Provide the (X, Y) coordinate of the cell's center where the given text is located.  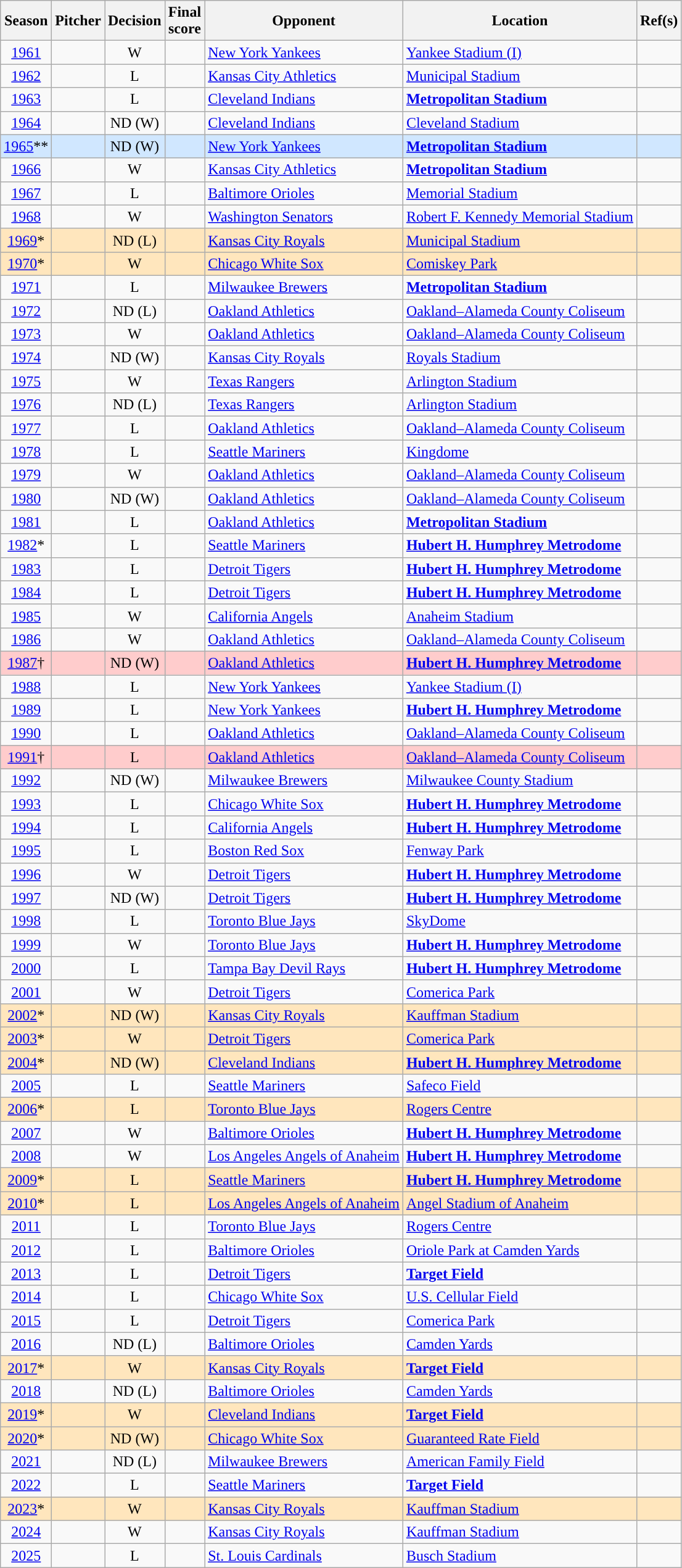
2022 (26, 1485)
2010* (26, 1203)
Safeco Field (519, 1086)
1994 (26, 828)
2006* (26, 1110)
2012 (26, 1250)
Washington Senators (304, 217)
Boston Red Sox (304, 851)
1966 (26, 170)
1983 (26, 569)
1995 (26, 851)
2013 (26, 1274)
Kingdome (519, 452)
1965** (26, 146)
1971 (26, 287)
1976 (26, 405)
Tampa Bay Devil Rays (304, 968)
1990 (26, 734)
1972 (26, 310)
Memorial Stadium (519, 193)
2001 (26, 992)
Season (26, 21)
1969* (26, 240)
St. Louis Cardinals (304, 1556)
2003* (26, 1039)
Robert F. Kennedy Memorial Stadium (519, 217)
1967 (26, 193)
2019* (26, 1414)
1988 (26, 687)
Location (519, 21)
1975 (26, 381)
2008 (26, 1156)
Ref(s) (659, 21)
2025 (26, 1556)
2005 (26, 1086)
Anaheim Stadium (519, 616)
1991† (26, 757)
Comiskey Park (519, 263)
1996 (26, 874)
2004* (26, 1062)
2017* (26, 1367)
Decision (135, 21)
1999 (26, 945)
1978 (26, 452)
1987† (26, 663)
Oriole Park at Camden Yards (519, 1250)
Pitcher (78, 21)
2009* (26, 1180)
1993 (26, 804)
2015 (26, 1321)
2000 (26, 968)
2014 (26, 1297)
1961 (26, 52)
Royals Stadium (519, 358)
Opponent (304, 21)
Angel Stadium of Anaheim (519, 1203)
1985 (26, 616)
1979 (26, 475)
American Family Field (519, 1462)
Cleveland Stadium (519, 123)
2021 (26, 1462)
2024 (26, 1532)
1977 (26, 428)
2002* (26, 1015)
U.S. Cellular Field (519, 1297)
Fenway Park (519, 851)
2011 (26, 1227)
1964 (26, 123)
SkyDome (519, 921)
1984 (26, 592)
1997 (26, 898)
1974 (26, 358)
1973 (26, 334)
2007 (26, 1133)
1986 (26, 639)
2016 (26, 1344)
Finalscore (184, 21)
Milwaukee County Stadium (519, 781)
1962 (26, 76)
1963 (26, 99)
1989 (26, 710)
2018 (26, 1391)
2023* (26, 1509)
1992 (26, 781)
Busch Stadium (519, 1556)
1970* (26, 263)
1982* (26, 545)
1998 (26, 921)
1981 (26, 522)
2020* (26, 1438)
1980 (26, 499)
Guaranteed Rate Field (519, 1438)
1968 (26, 217)
